Return (x, y) of the center of cell containing provided text 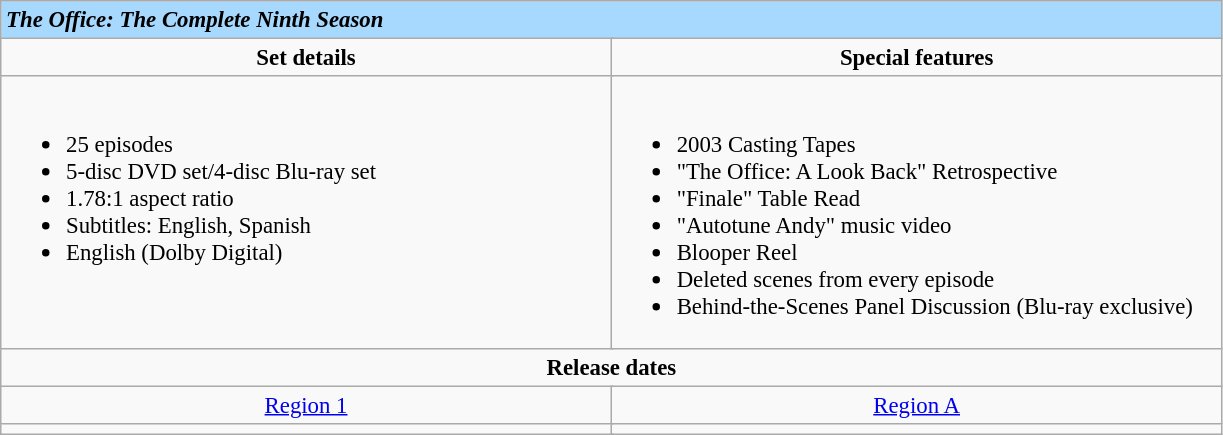
25 episodes5-disc DVD set/4-disc Blu-ray set1.78:1 aspect ratioSubtitles: English, SpanishEnglish (Dolby Digital) (306, 212)
Set details (306, 58)
Special features (916, 58)
Release dates (612, 367)
Region A (916, 405)
Region 1 (306, 405)
The Office: The Complete Ninth Season (612, 20)
